Output the (x, y) coordinate of the center of the cell containing the given text.  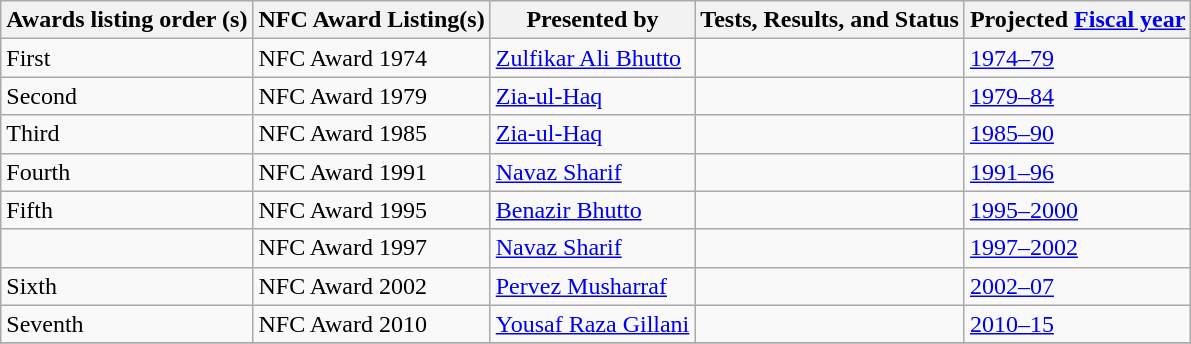
Seventh (127, 324)
Fourth (127, 172)
1979–84 (1078, 96)
NFC Award 1985 (372, 134)
1997–2002 (1078, 248)
1991–96 (1078, 172)
2010–15 (1078, 324)
Second (127, 96)
NFC Award 2010 (372, 324)
Tests, Results, and Status (830, 20)
NFC Award 1979 (372, 96)
Pervez Musharraf (592, 286)
Sixth (127, 286)
NFC Award 1997 (372, 248)
1974–79 (1078, 58)
Third (127, 134)
Yousaf Raza Gillani (592, 324)
First (127, 58)
NFC Award 2002 (372, 286)
NFC Award 1995 (372, 210)
NFC Award Listing(s) (372, 20)
2002–07 (1078, 286)
NFC Award 1974 (372, 58)
Presented by (592, 20)
Fifth (127, 210)
1995–2000 (1078, 210)
Zulfikar Ali Bhutto (592, 58)
Benazir Bhutto (592, 210)
1985–90 (1078, 134)
Projected Fiscal year (1078, 20)
NFC Award 1991 (372, 172)
Awards listing order (s) (127, 20)
